Pinpoint the cell where the given text exists, returning its [x, y] midpoint coordinate. 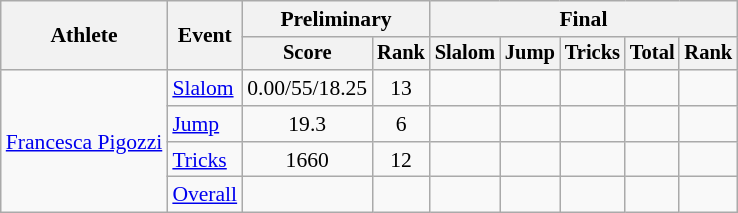
Athlete [84, 36]
12 [401, 160]
1660 [307, 160]
13 [401, 88]
Event [204, 36]
19.3 [307, 124]
Preliminary [336, 19]
Francesca Pigozzi [84, 141]
6 [401, 124]
Final [584, 19]
Overall [204, 195]
Score [307, 54]
Total [652, 54]
0.00/55/18.25 [307, 88]
